Return (X, Y) of the center of cell containing provided text 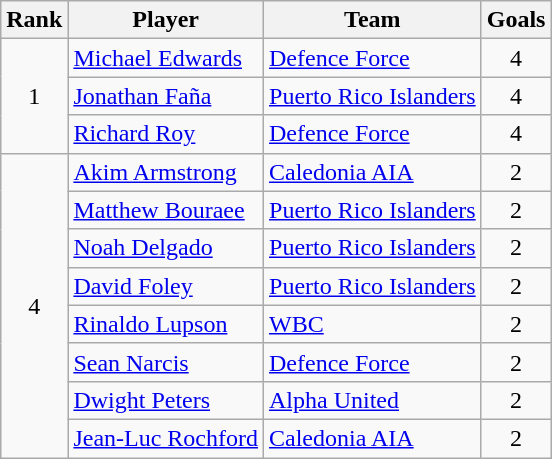
Matthew Bouraee (166, 210)
Rank (34, 20)
Akim Armstrong (166, 172)
Jean-Luc Rochford (166, 438)
Rinaldo Lupson (166, 324)
WBC (373, 324)
Noah Delgado (166, 248)
David Foley (166, 286)
Player (166, 20)
Dwight Peters (166, 400)
Jonathan Faña (166, 96)
Michael Edwards (166, 58)
Sean Narcis (166, 362)
1 (34, 96)
Alpha United (373, 400)
Team (373, 20)
Richard Roy (166, 134)
Goals (516, 20)
